Return the [x, y] coordinate for the center point of the cell that contains the specified text.  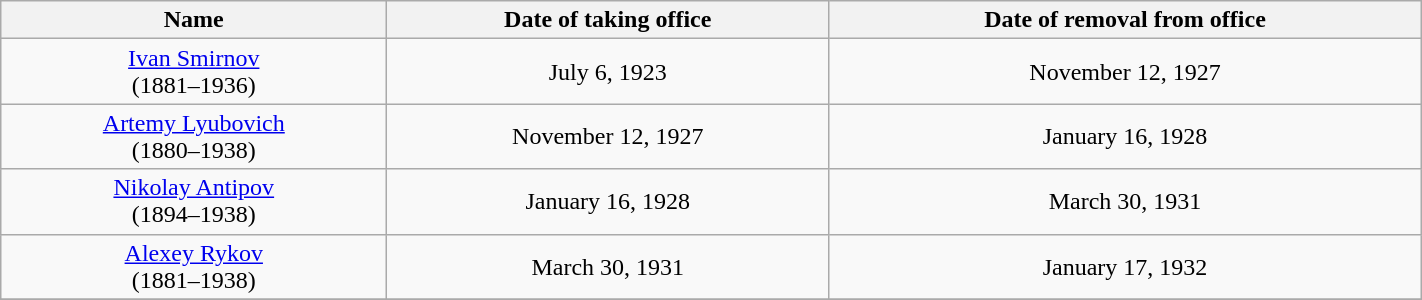
July 6, 1923 [608, 72]
Alexey Rykov(1881–1938) [194, 266]
Ivan Smirnov(1881–1936) [194, 72]
Date of taking office [608, 20]
January 17, 1932 [1126, 266]
Nikolay Antipov(1894–1938) [194, 202]
Name [194, 20]
Date of removal from office [1126, 20]
Artemy Lyubovich(1880–1938) [194, 136]
